Scan for the cell matching the given text and deliver its (X, Y) coordinate at center. 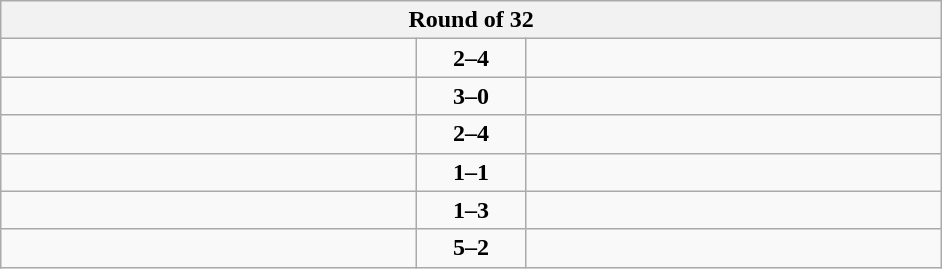
1–1 (472, 172)
1–3 (472, 210)
Round of 32 (472, 20)
3–0 (472, 96)
5–2 (472, 248)
